Scan for the cell matching the given text and deliver its [x, y] coordinate at center. 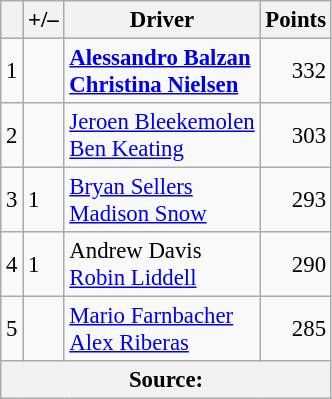
Alessandro Balzan Christina Nielsen [162, 72]
+/– [44, 20]
3 [12, 200]
Jeroen Bleekemolen Ben Keating [162, 136]
Points [296, 20]
Mario Farnbacher Alex Riberas [162, 330]
303 [296, 136]
293 [296, 200]
Driver [162, 20]
290 [296, 264]
285 [296, 330]
4 [12, 264]
Andrew Davis Robin Liddell [162, 264]
332 [296, 72]
2 [12, 136]
Bryan Sellers Madison Snow [162, 200]
5 [12, 330]
